Scan for the cell matching the given text and deliver its [x, y] coordinate at center. 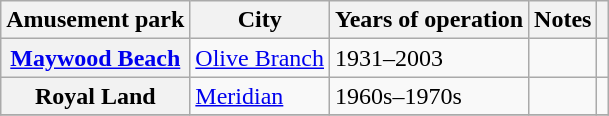
Olive Branch [260, 58]
City [260, 20]
Meridian [260, 96]
Notes [563, 20]
Maywood Beach [96, 58]
1960s–1970s [430, 96]
Amusement park [96, 20]
Years of operation [430, 20]
1931–2003 [430, 58]
Royal Land [96, 96]
